Output the (X, Y) coordinate of the center of the cell containing the given text.  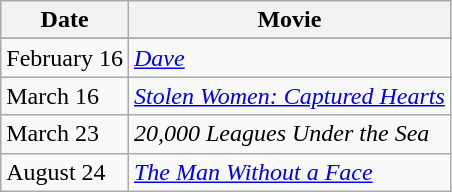
August 24 (65, 172)
February 16 (65, 58)
Dave (289, 58)
The Man Without a Face (289, 172)
March 16 (65, 96)
Movie (289, 20)
March 23 (65, 134)
20,000 Leagues Under the Sea (289, 134)
Date (65, 20)
Stolen Women: Captured Hearts (289, 96)
